From the cell containing the given text, extract its center point as (X, Y) coordinate. 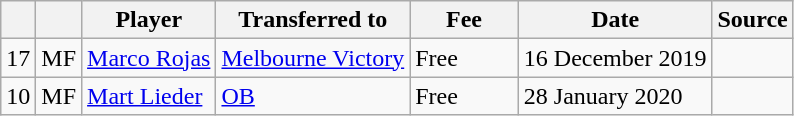
Source (752, 20)
28 January 2020 (615, 96)
Player (149, 20)
16 December 2019 (615, 58)
Marco Rojas (149, 58)
Fee (464, 20)
10 (18, 96)
Date (615, 20)
Transferred to (313, 20)
Melbourne Victory (313, 58)
OB (313, 96)
17 (18, 58)
Mart Lieder (149, 96)
